Detect which cell encompasses the target text, then output its (X, Y) center coordinate. 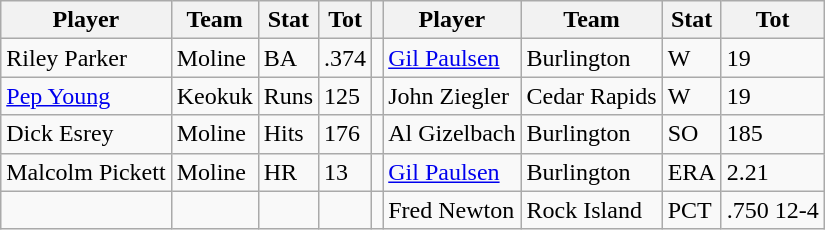
Hits (288, 134)
.374 (346, 58)
John Ziegler (452, 96)
.750 12-4 (772, 210)
Rock Island (592, 210)
2.21 (772, 172)
Keokuk (214, 96)
176 (346, 134)
HR (288, 172)
Fred Newton (452, 210)
13 (346, 172)
ERA (692, 172)
Al Gizelbach (452, 134)
Dick Esrey (86, 134)
125 (346, 96)
185 (772, 134)
Riley Parker (86, 58)
Malcolm Pickett (86, 172)
PCT (692, 210)
Cedar Rapids (592, 96)
BA (288, 58)
Pep Young (86, 96)
Runs (288, 96)
SO (692, 134)
